Determine the (X, Y) coordinate at the center of the cell enclosing the given text.  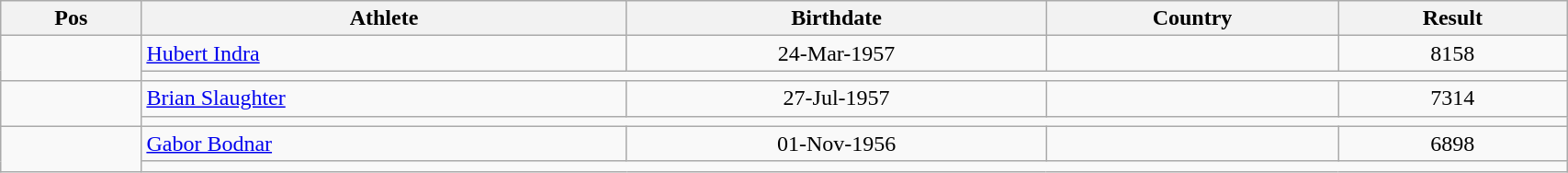
7314 (1453, 98)
8158 (1453, 53)
24-Mar-1957 (836, 53)
Athlete (384, 18)
Country (1192, 18)
6898 (1453, 144)
Pos (72, 18)
27-Jul-1957 (836, 98)
Brian Slaughter (384, 98)
Result (1453, 18)
Gabor Bodnar (384, 144)
Birthdate (836, 18)
01-Nov-1956 (836, 144)
Hubert Indra (384, 53)
